Output the (x, y) coordinate of the center of the cell containing the given text.  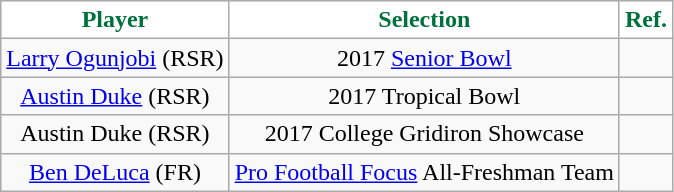
2017 Tropical Bowl (424, 96)
2017 College Gridiron Showcase (424, 134)
2017 Senior Bowl (424, 58)
Larry Ogunjobi (RSR) (115, 58)
Player (115, 20)
Pro Football Focus All-Freshman Team (424, 172)
Selection (424, 20)
Ben DeLuca (FR) (115, 172)
Ref. (646, 20)
